Pinpoint the cell where the given text exists, returning its (x, y) midpoint coordinate. 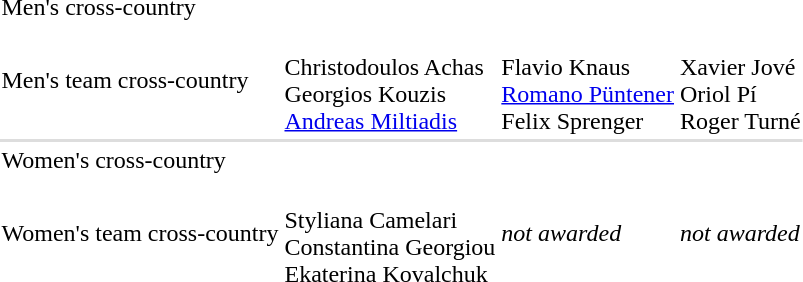
Christodoulos AchasGeorgios KouzisAndreas Miltiadis (390, 80)
Xavier JovéOriol PíRoger Turné (740, 80)
Flavio KnausRomano PüntenerFelix Sprenger (588, 80)
Men's team cross-country (140, 80)
Women's cross-country (140, 160)
